Extract the [X, Y] coordinate from the center of the cell holding the provided text.  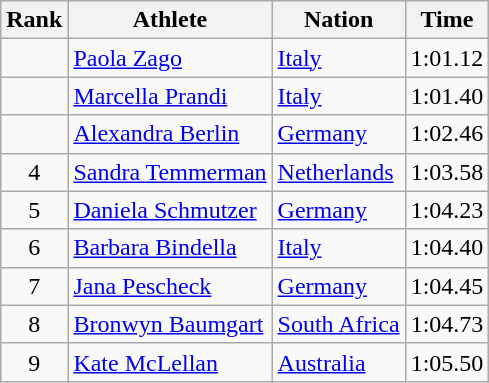
1:03.58 [447, 172]
7 [34, 286]
1:04.45 [447, 286]
Rank [34, 20]
Barbara Bindella [170, 248]
5 [34, 210]
Jana Pescheck [170, 286]
Nation [338, 20]
Daniela Schmutzer [170, 210]
Alexandra Berlin [170, 134]
Kate McLellan [170, 362]
Australia [338, 362]
Athlete [170, 20]
8 [34, 324]
1:02.46 [447, 134]
Bronwyn Baumgart [170, 324]
1:01.40 [447, 96]
Sandra Temmerman [170, 172]
Marcella Prandi [170, 96]
9 [34, 362]
6 [34, 248]
1:04.40 [447, 248]
1:04.73 [447, 324]
4 [34, 172]
1:05.50 [447, 362]
Paola Zago [170, 58]
1:04.23 [447, 210]
South Africa [338, 324]
Time [447, 20]
Netherlands [338, 172]
1:01.12 [447, 58]
